Scan for the cell matching the given text and deliver its [X, Y] coordinate at center. 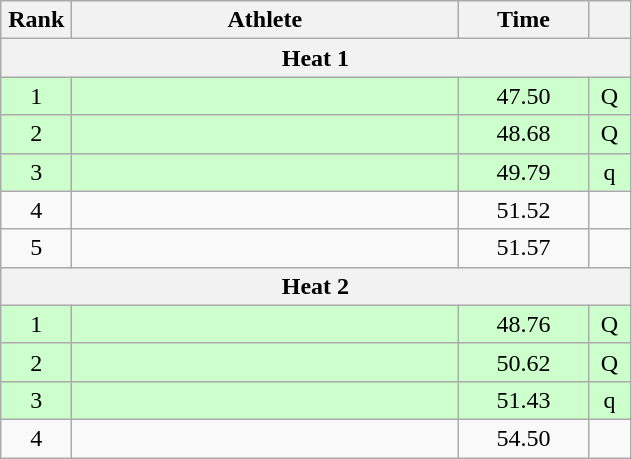
Time [524, 20]
48.68 [524, 134]
Heat 1 [316, 58]
47.50 [524, 96]
54.50 [524, 438]
Athlete [265, 20]
Heat 2 [316, 286]
51.57 [524, 248]
Rank [36, 20]
5 [36, 248]
51.43 [524, 400]
50.62 [524, 362]
49.79 [524, 172]
48.76 [524, 324]
51.52 [524, 210]
